Find where the given text appears and provide that cell's center as (x, y) coordinate. 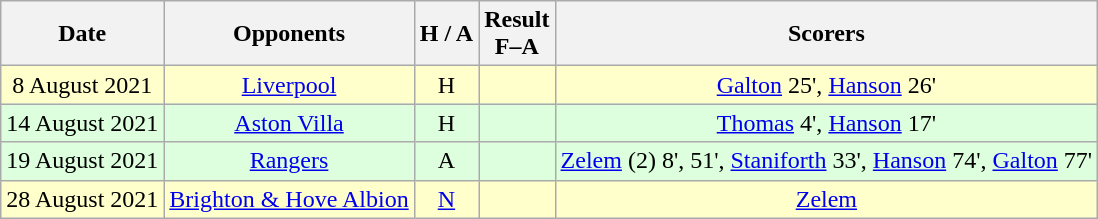
Galton 25', Hanson 26' (826, 85)
Scorers (826, 34)
Brighton & Hove Albion (289, 199)
Opponents (289, 34)
28 August 2021 (82, 199)
Thomas 4', Hanson 17' (826, 123)
Liverpool (289, 85)
Zelem (826, 199)
H / A (446, 34)
19 August 2021 (82, 161)
8 August 2021 (82, 85)
N (446, 199)
14 August 2021 (82, 123)
ResultF–A (517, 34)
Rangers (289, 161)
Aston Villa (289, 123)
A (446, 161)
Zelem (2) 8', 51', Staniforth 33', Hanson 74', Galton 77' (826, 161)
Date (82, 34)
